Find where the given text appears and provide that cell's center as [X, Y] coordinate. 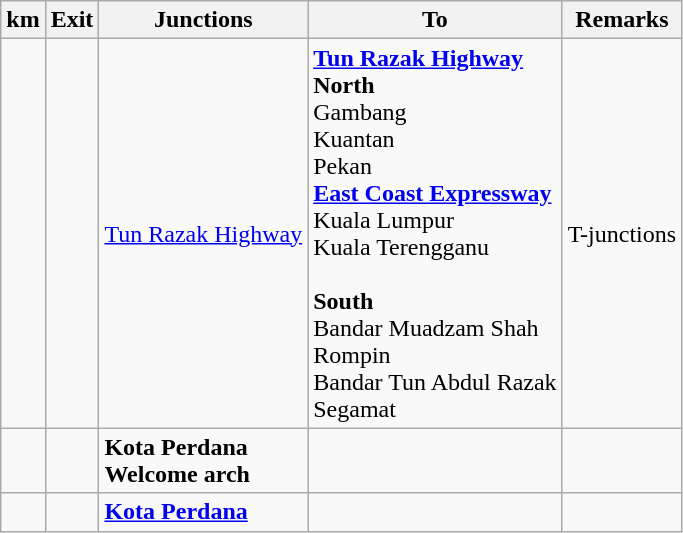
To [435, 20]
Tun Razak Highway [204, 234]
Exit [72, 20]
Kota Perdana [204, 512]
Junctions [204, 20]
km [23, 20]
Remarks [622, 20]
Kota PerdanaWelcome arch [204, 460]
T-junctions [622, 234]
